Pinpoint the cell where the given text exists, returning its [x, y] midpoint coordinate. 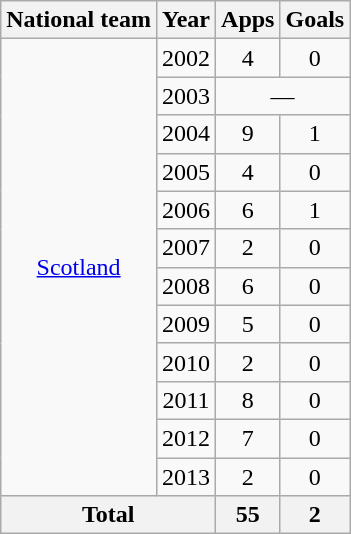
2002 [186, 58]
Goals [315, 20]
2007 [186, 248]
2010 [186, 362]
2008 [186, 286]
National team [79, 20]
55 [248, 515]
5 [248, 324]
2012 [186, 438]
8 [248, 400]
2011 [186, 400]
Apps [248, 20]
2005 [186, 172]
Year [186, 20]
7 [248, 438]
Scotland [79, 268]
2006 [186, 210]
2009 [186, 324]
Total [108, 515]
2013 [186, 477]
2004 [186, 134]
2003 [186, 96]
9 [248, 134]
— [283, 96]
